Provide the [X, Y] coordinate of the cell's center where the given text is located.  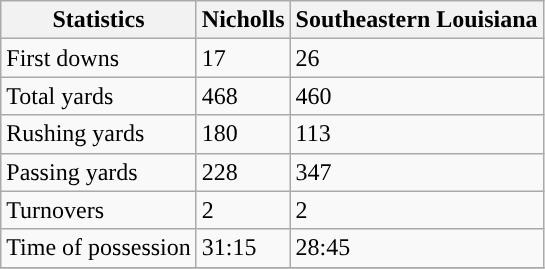
113 [416, 134]
Passing yards [99, 172]
Turnovers [99, 210]
26 [416, 58]
Nicholls [243, 20]
Total yards [99, 96]
17 [243, 58]
180 [243, 134]
347 [416, 172]
Southeastern Louisiana [416, 20]
28:45 [416, 248]
468 [243, 96]
460 [416, 96]
Statistics [99, 20]
First downs [99, 58]
228 [243, 172]
31:15 [243, 248]
Rushing yards [99, 134]
Time of possession [99, 248]
